Return (X, Y) of the center of cell containing provided text 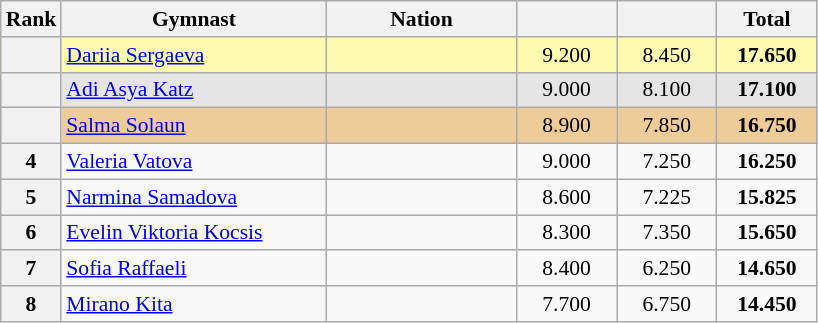
Evelin Viktoria Kocsis (194, 233)
14.450 (767, 304)
Adi Asya Katz (194, 90)
8.600 (567, 197)
Valeria Vatova (194, 162)
Narmina Samadova (194, 197)
17.650 (767, 55)
Gymnast (194, 19)
Total (767, 19)
Rank (32, 19)
6.750 (667, 304)
7.350 (667, 233)
8.450 (667, 55)
16.250 (767, 162)
17.100 (767, 90)
Salma Solaun (194, 126)
4 (32, 162)
5 (32, 197)
6.250 (667, 269)
7.250 (667, 162)
8.400 (567, 269)
7 (32, 269)
7.850 (667, 126)
Mirano Kita (194, 304)
6 (32, 233)
Nation (421, 19)
8.300 (567, 233)
8.100 (667, 90)
Dariia Sergaeva (194, 55)
8 (32, 304)
8.900 (567, 126)
15.650 (767, 233)
16.750 (767, 126)
15.825 (767, 197)
14.650 (767, 269)
9.200 (567, 55)
7.700 (567, 304)
Sofia Raffaeli (194, 269)
7.225 (667, 197)
